Find where the given text appears and provide that cell's center as (X, Y) coordinate. 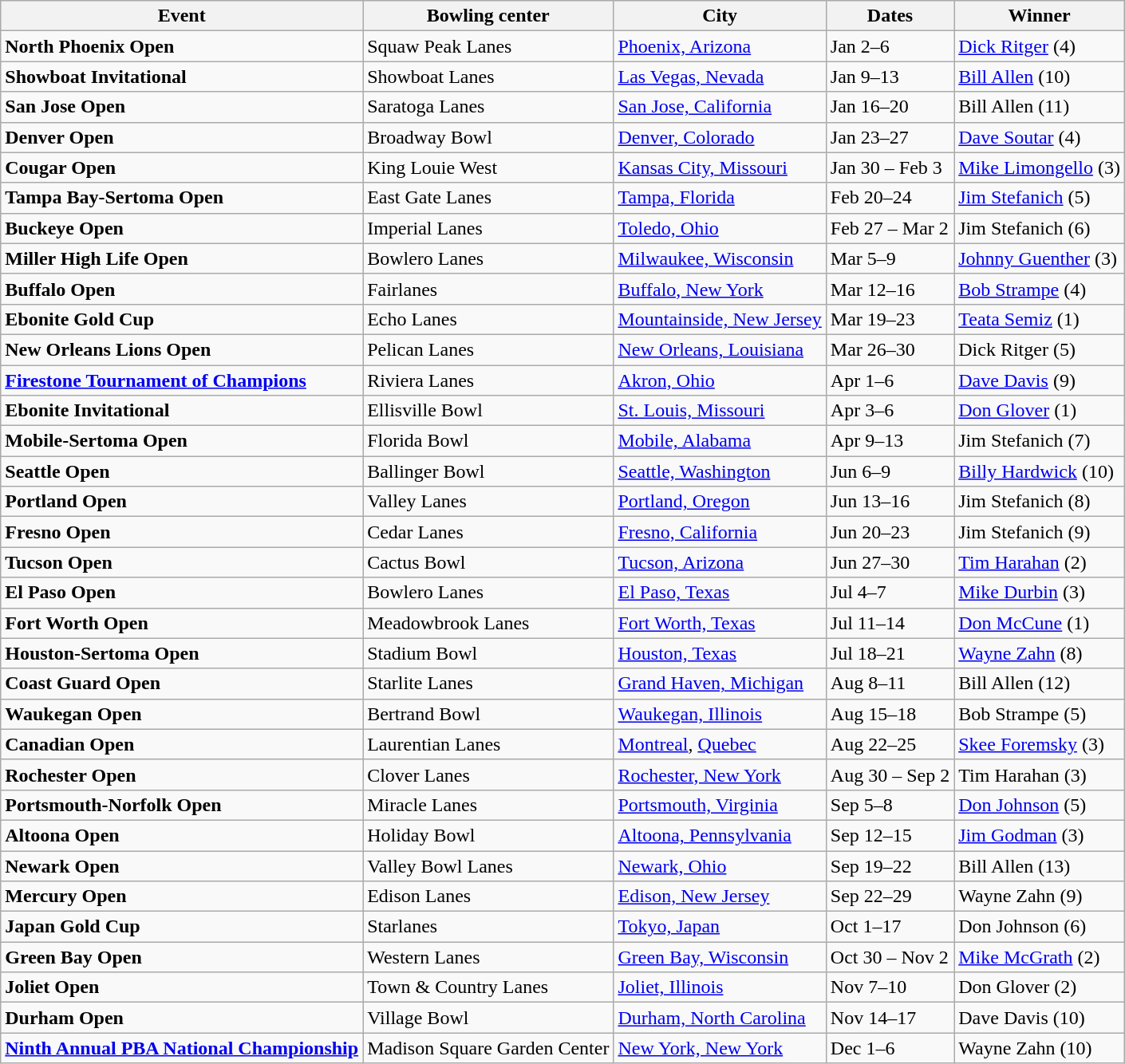
Riviera Lanes (488, 380)
Don Glover (2) (1040, 987)
Don Glover (1) (1040, 411)
Jim Stefanich (6) (1040, 228)
Seattle, Washington (720, 471)
St. Louis, Missouri (720, 411)
Bob Strampe (5) (1040, 714)
Akron, Ohio (720, 380)
Mike Limongello (3) (1040, 167)
Tokyo, Japan (720, 927)
Denver, Colorado (720, 137)
Jim Godman (3) (1040, 835)
Dave Soutar (4) (1040, 137)
Showboat Lanes (488, 77)
Ellisville Bowl (488, 411)
Jun 27–30 (890, 562)
El Paso Open (182, 593)
Green Bay Open (182, 957)
Aug 8–11 (890, 684)
Coast Guard Open (182, 684)
Mobile-Sertoma Open (182, 441)
Bill Allen (11) (1040, 107)
Denver Open (182, 137)
Jan 23–27 (890, 137)
Jim Stefanich (8) (1040, 502)
Apr 1–6 (890, 380)
Village Bowl (488, 1018)
Jim Stefanich (9) (1040, 532)
Phoenix, Arizona (720, 46)
Johnny Guenther (3) (1040, 258)
Tucson, Arizona (720, 562)
Houston-Sertoma Open (182, 653)
Meadowbrook Lanes (488, 623)
Echo Lanes (488, 319)
Seattle Open (182, 471)
Durham, North Carolina (720, 1018)
Newark Open (182, 865)
Newark, Ohio (720, 865)
East Gate Lanes (488, 198)
Mobile, Alabama (720, 441)
Sep 12–15 (890, 835)
Town & Country Lanes (488, 987)
Skee Foremsky (3) (1040, 744)
Mercury Open (182, 897)
Jun 13–16 (890, 502)
Fairlanes (488, 289)
Fort Worth, Texas (720, 623)
Durham Open (182, 1018)
New Orleans Lions Open (182, 349)
Buffalo Open (182, 289)
Florida Bowl (488, 441)
Jul 18–21 (890, 653)
Jan 16–20 (890, 107)
Green Bay, Wisconsin (720, 957)
Clover Lanes (488, 774)
Milwaukee, Wisconsin (720, 258)
Apr 3–6 (890, 411)
Bill Allen (12) (1040, 684)
Ebonite Invitational (182, 411)
San Jose, California (720, 107)
Portland Open (182, 502)
Mar 19–23 (890, 319)
Feb 20–24 (890, 198)
Altoona, Pennsylvania (720, 835)
Jan 2–6 (890, 46)
Jul 4–7 (890, 593)
Fresno Open (182, 532)
Firestone Tournament of Champions (182, 380)
Waukegan Open (182, 714)
Starlanes (488, 927)
Cougar Open (182, 167)
Miller High Life Open (182, 258)
Joliet, Illinois (720, 987)
Cactus Bowl (488, 562)
Wayne Zahn (9) (1040, 897)
Rochester, New York (720, 774)
Sep 19–22 (890, 865)
Pelican Lanes (488, 349)
Teata Semiz (1) (1040, 319)
Apr 9–13 (890, 441)
Wayne Zahn (8) (1040, 653)
Sep 5–8 (890, 805)
Dates (890, 16)
Mike Durbin (3) (1040, 593)
Tampa, Florida (720, 198)
Nov 7–10 (890, 987)
Miracle Lanes (488, 805)
Holiday Bowl (488, 835)
Buckeye Open (182, 228)
Bertrand Bowl (488, 714)
Buffalo, New York (720, 289)
Dave Davis (9) (1040, 380)
Tim Harahan (2) (1040, 562)
Western Lanes (488, 957)
Waukegan, Illinois (720, 714)
Portsmouth, Virginia (720, 805)
Jan 9–13 (890, 77)
Mar 12–16 (890, 289)
Houston, Texas (720, 653)
Broadway Bowl (488, 137)
Stadium Bowl (488, 653)
Portland, Oregon (720, 502)
Bob Strampe (4) (1040, 289)
Ebonite Gold Cup (182, 319)
City (720, 16)
Dick Ritger (5) (1040, 349)
Mar 5–9 (890, 258)
Winner (1040, 16)
Joliet Open (182, 987)
Cedar Lanes (488, 532)
Valley Lanes (488, 502)
Oct 1–17 (890, 927)
Aug 30 – Sep 2 (890, 774)
Don McCune (1) (1040, 623)
Nov 14–17 (890, 1018)
Portsmouth-Norfolk Open (182, 805)
Imperial Lanes (488, 228)
Tampa Bay-Sertoma Open (182, 198)
Oct 30 – Nov 2 (890, 957)
Bill Allen (10) (1040, 77)
Showboat Invitational (182, 77)
Billy Hardwick (10) (1040, 471)
King Louie West (488, 167)
Wayne Zahn (10) (1040, 1048)
Montreal, Quebec (720, 744)
Jim Stefanich (7) (1040, 441)
Mike McGrath (2) (1040, 957)
Bowling center (488, 16)
Starlite Lanes (488, 684)
Tim Harahan (3) (1040, 774)
Mountainside, New Jersey (720, 319)
Saratoga Lanes (488, 107)
New Orleans, Louisiana (720, 349)
Aug 22–25 (890, 744)
El Paso, Texas (720, 593)
Tucson Open (182, 562)
Fort Worth Open (182, 623)
Jun 6–9 (890, 471)
Jim Stefanich (5) (1040, 198)
Laurentian Lanes (488, 744)
Edison Lanes (488, 897)
Dec 1–6 (890, 1048)
Mar 26–30 (890, 349)
Rochester Open (182, 774)
Las Vegas, Nevada (720, 77)
Madison Square Garden Center (488, 1048)
Edison, New Jersey (720, 897)
Dick Ritger (4) (1040, 46)
Jul 11–14 (890, 623)
Japan Gold Cup (182, 927)
Fresno, California (720, 532)
Altoona Open (182, 835)
New York, New York (720, 1048)
Grand Haven, Michigan (720, 684)
Event (182, 16)
San Jose Open (182, 107)
Jun 20–23 (890, 532)
Ballinger Bowl (488, 471)
Toledo, Ohio (720, 228)
Valley Bowl Lanes (488, 865)
Sep 22–29 (890, 897)
Canadian Open (182, 744)
Don Johnson (6) (1040, 927)
Bill Allen (13) (1040, 865)
North Phoenix Open (182, 46)
Don Johnson (5) (1040, 805)
Feb 27 – Mar 2 (890, 228)
Aug 15–18 (890, 714)
Ninth Annual PBA National Championship (182, 1048)
Kansas City, Missouri (720, 167)
Dave Davis (10) (1040, 1018)
Jan 30 – Feb 3 (890, 167)
Squaw Peak Lanes (488, 46)
